Provide the [X, Y] coordinate of the cell's center where the given text is located.  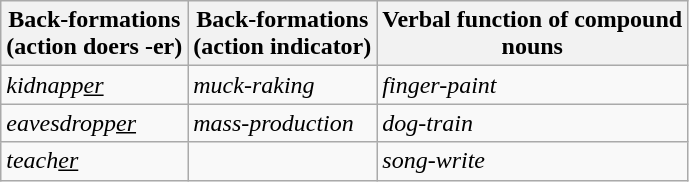
eavesdropper [94, 123]
kidnapper [94, 85]
dog-train [532, 123]
finger-paint [532, 85]
mass-production [282, 123]
muck-raking [282, 85]
Back-formations(action doers -er) [94, 34]
song-write [532, 161]
Back-formations(action indicator) [282, 34]
teacher [94, 161]
Verbal function of compoundnouns [532, 34]
